From the cell containing the given text, extract its center point as [x, y] coordinate. 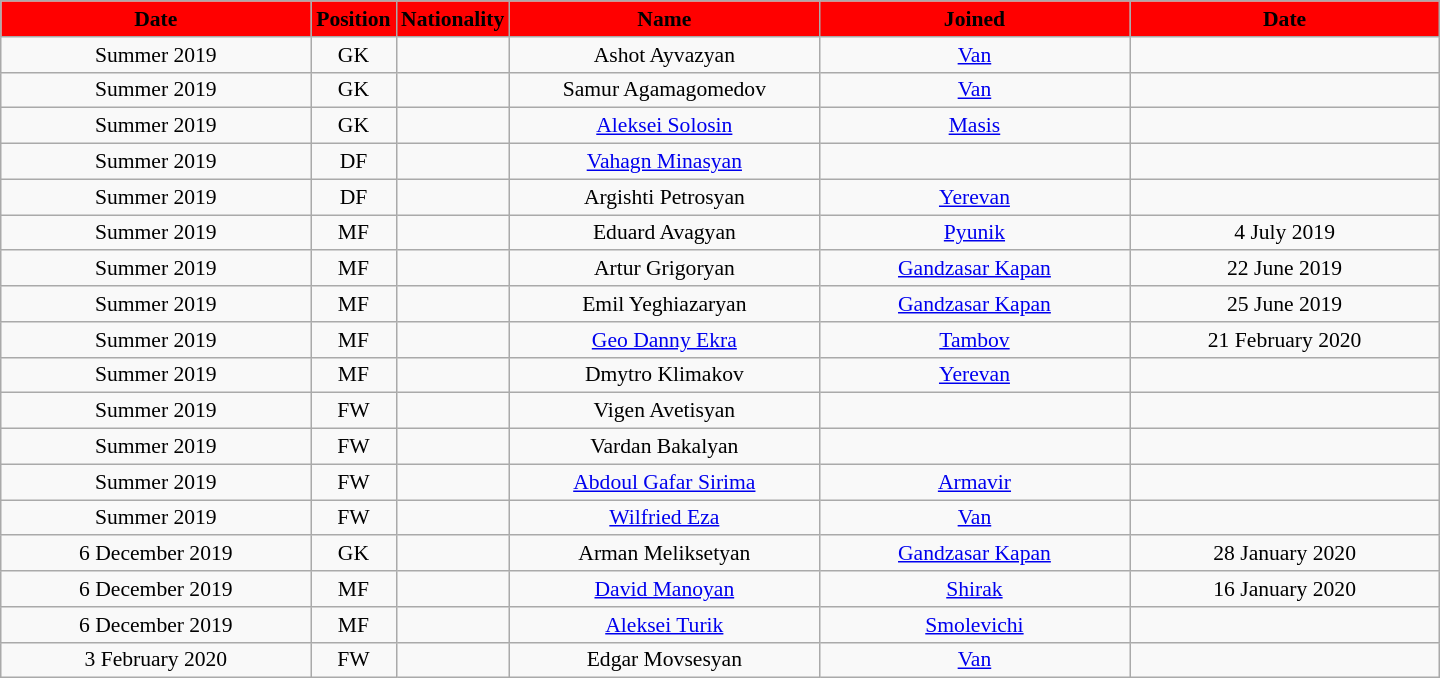
Nationality [452, 19]
Smolevichi [974, 625]
Joined [974, 19]
Argishti Petrosyan [664, 197]
Aleksei Turik [664, 625]
Arman Meliksetyan [664, 554]
Vardan Bakalyan [664, 447]
Geo Danny Ekra [664, 340]
22 June 2019 [1285, 269]
Shirak [974, 589]
Pyunik [974, 233]
Name [664, 19]
Wilfried Eza [664, 518]
3 February 2020 [156, 660]
16 January 2020 [1285, 589]
David Manoyan [664, 589]
Dmytro Klimakov [664, 375]
25 June 2019 [1285, 304]
Vigen Avetisyan [664, 411]
Tambov [974, 340]
28 January 2020 [1285, 554]
21 February 2020 [1285, 340]
Masis [974, 126]
Samur Agamagomedov [664, 90]
Aleksei Solosin [664, 126]
Abdoul Gafar Sirima [664, 482]
Armavir [974, 482]
Eduard Avagyan [664, 233]
Ashot Ayvazyan [664, 55]
Edgar Movsesyan [664, 660]
Artur Grigoryan [664, 269]
4 July 2019 [1285, 233]
Emil Yeghiazaryan [664, 304]
Vahagn Minasyan [664, 162]
Position [354, 19]
